Output the (x, y) coordinate of the center of the cell containing the given text.  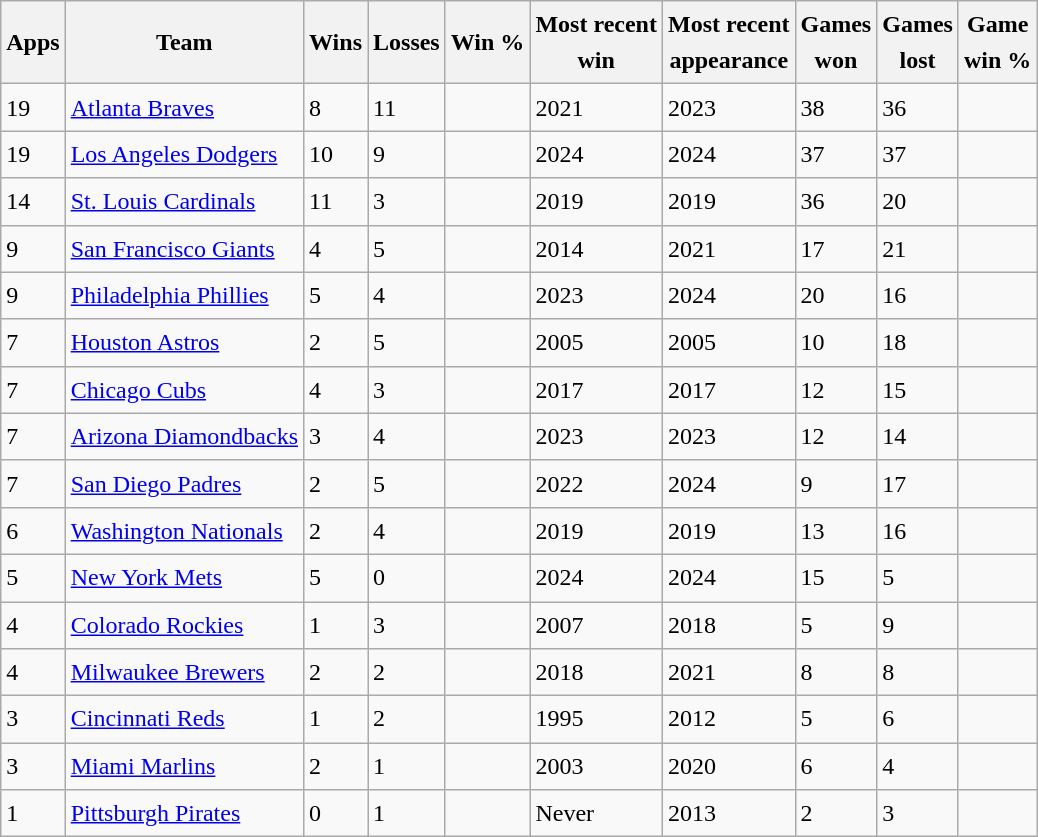
Losses (407, 42)
Chicago Cubs (184, 390)
Los Angeles Dodgers (184, 154)
Wins (336, 42)
1995 (596, 720)
Gameslost (918, 42)
Gamewin % (997, 42)
2020 (728, 766)
Most recentwin (596, 42)
Win % (488, 42)
Philadelphia Phillies (184, 296)
38 (836, 108)
Pittsburgh Pirates (184, 814)
Miami Marlins (184, 766)
2013 (728, 814)
Team (184, 42)
Gameswon (836, 42)
Cincinnati Reds (184, 720)
Houston Astros (184, 342)
New York Mets (184, 578)
Arizona Diamondbacks (184, 436)
San Francisco Giants (184, 248)
2022 (596, 484)
2014 (596, 248)
21 (918, 248)
2007 (596, 626)
2012 (728, 720)
Atlanta Braves (184, 108)
Washington Nationals (184, 530)
2003 (596, 766)
18 (918, 342)
Most recentappearance (728, 42)
Colorado Rockies (184, 626)
Milwaukee Brewers (184, 672)
13 (836, 530)
Never (596, 814)
San Diego Padres (184, 484)
St. Louis Cardinals (184, 202)
Apps (33, 42)
